Identify which cell holds the provided text, then report its (x, y) central coordinate. 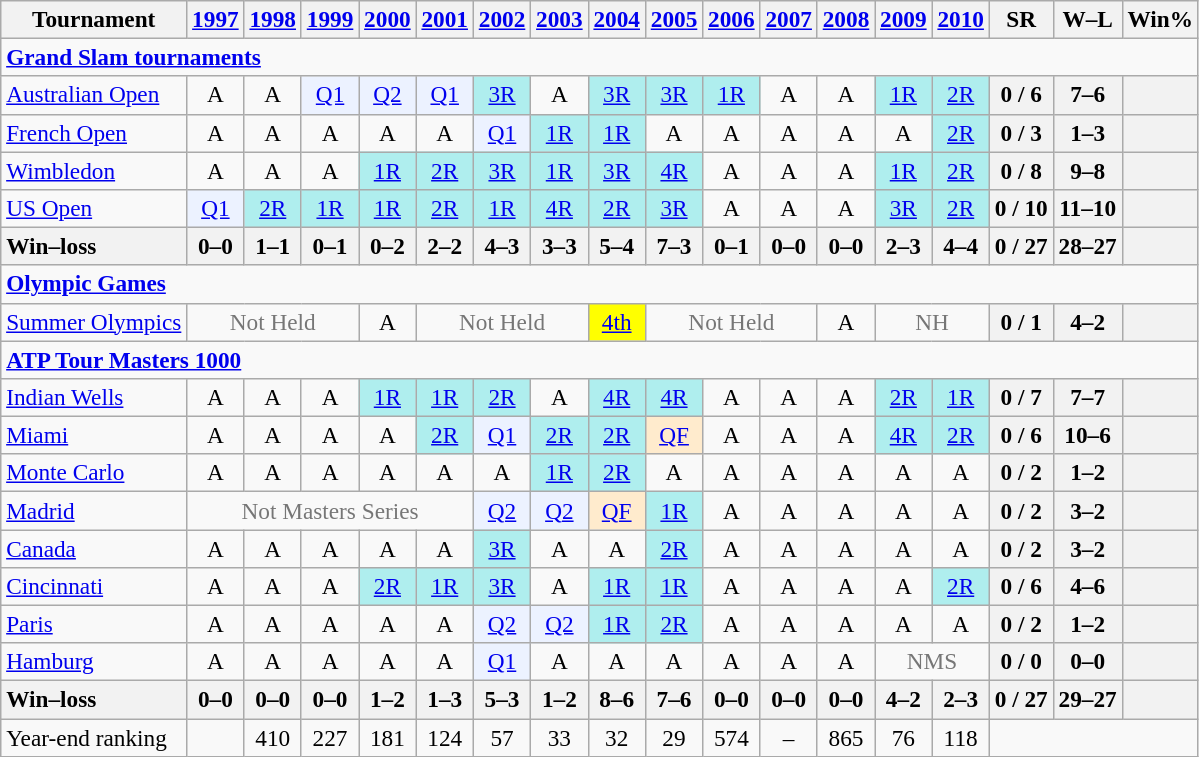
7–7 (1088, 397)
Canada (94, 548)
1997 (216, 19)
0 / 3 (1021, 133)
NMS (932, 662)
Indian Wells (94, 397)
28–27 (1088, 246)
Madrid (94, 510)
2–2 (444, 246)
– (788, 737)
2002 (502, 19)
181 (388, 737)
0 / 1 (1021, 322)
NH (932, 322)
SR (1021, 19)
865 (846, 737)
1–1 (272, 246)
Australian Open (94, 95)
7–3 (674, 246)
33 (560, 737)
4–3 (502, 246)
0 / 8 (1021, 170)
2004 (616, 19)
0 / 7 (1021, 397)
2008 (846, 19)
227 (330, 737)
2005 (674, 19)
0–2 (388, 246)
Olympic Games (600, 284)
US Open (94, 208)
French Open (94, 133)
410 (272, 737)
2006 (732, 19)
124 (444, 737)
29 (674, 737)
Summer Olympics (94, 322)
W–L (1088, 19)
4–4 (960, 246)
10–6 (1088, 435)
8–6 (616, 699)
Tournament (94, 19)
Not Masters Series (330, 510)
2010 (960, 19)
29–27 (1088, 699)
32 (616, 737)
5–4 (616, 246)
11–10 (1088, 208)
Year-end ranking (94, 737)
9–8 (1088, 170)
Wimbledon (94, 170)
Cincinnati (94, 586)
1998 (272, 19)
0 / 10 (1021, 208)
1999 (330, 19)
Miami (94, 435)
Monte Carlo (94, 473)
0 / 0 (1021, 662)
76 (904, 737)
2007 (788, 19)
3–3 (560, 246)
2009 (904, 19)
2001 (444, 19)
4th (616, 322)
118 (960, 737)
57 (502, 737)
Win% (1160, 19)
5–3 (502, 699)
2003 (560, 19)
Grand Slam tournaments (600, 57)
ATP Tour Masters 1000 (600, 359)
Hamburg (94, 662)
Paris (94, 624)
574 (732, 737)
4–6 (1088, 586)
2000 (388, 19)
